Capture the cell that displays the provided text and extract its [X, Y] central coordinate. 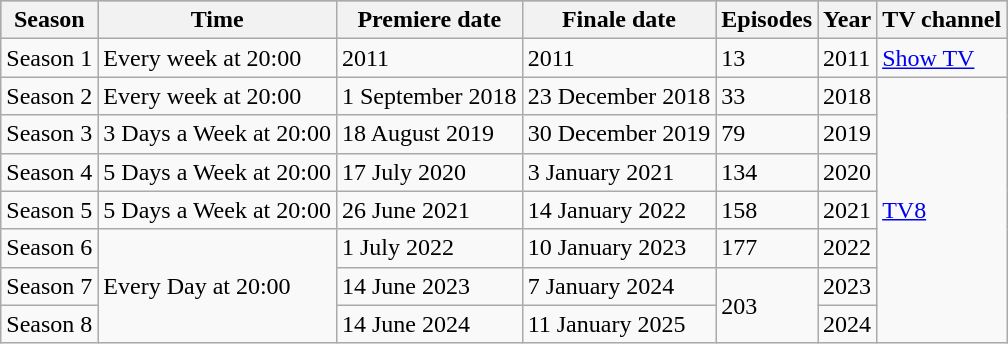
14 June 2023 [429, 286]
158 [767, 210]
30 December 2019 [619, 134]
Season 1 [50, 58]
203 [767, 305]
23 December 2018 [619, 96]
2024 [848, 324]
13 [767, 58]
Every Day at 20:00 [218, 286]
Season 4 [50, 172]
14 January 2022 [619, 210]
Season 5 [50, 210]
3 Days a Week at 20:00 [218, 134]
Season 6 [50, 248]
1 September 2018 [429, 96]
Season 3 [50, 134]
2019 [848, 134]
11 January 2025 [619, 324]
134 [767, 172]
79 [767, 134]
Season [50, 20]
1 July 2022 [429, 248]
14 June 2024 [429, 324]
2020 [848, 172]
2021 [848, 210]
Premiere date [429, 20]
Season 7 [50, 286]
17 July 2020 [429, 172]
33 [767, 96]
177 [767, 248]
2022 [848, 248]
TV channel [942, 20]
7 January 2024 [619, 286]
3 January 2021 [619, 172]
Show TV [942, 58]
2018 [848, 96]
Finale date [619, 20]
26 June 2021 [429, 210]
18 August 2019 [429, 134]
Time [218, 20]
TV8 [942, 210]
2023 [848, 286]
Season 8 [50, 324]
10 January 2023 [619, 248]
Episodes [767, 20]
Year [848, 20]
Season 2 [50, 96]
